Provide the (X, Y) coordinate of the cell's center where the given text is located.  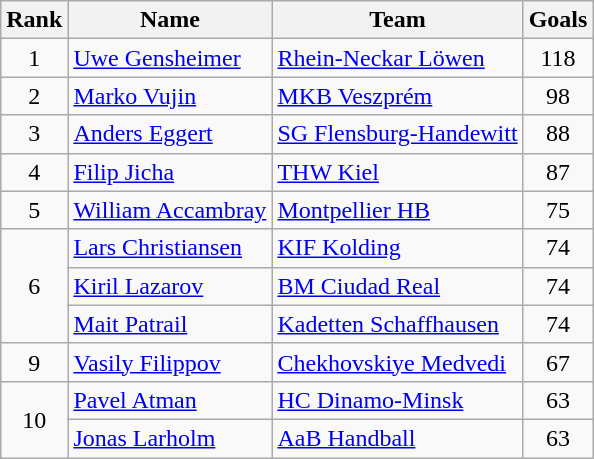
87 (558, 172)
Montpellier HB (398, 210)
Vasily Filippov (170, 362)
William Accambray (170, 210)
Jonas Larholm (170, 438)
Anders Eggert (170, 134)
88 (558, 134)
2 (34, 96)
Chekhovskiye Medvedi (398, 362)
MKB Veszprém (398, 96)
118 (558, 58)
98 (558, 96)
BM Ciudad Real (398, 286)
10 (34, 419)
Goals (558, 20)
Name (170, 20)
5 (34, 210)
4 (34, 172)
Pavel Atman (170, 400)
Lars Christiansen (170, 248)
9 (34, 362)
Rhein-Neckar Löwen (398, 58)
67 (558, 362)
1 (34, 58)
Marko Vujin (170, 96)
AaB Handball (398, 438)
Mait Patrail (170, 324)
6 (34, 286)
HC Dinamo-Minsk (398, 400)
Kadetten Schaffhausen (398, 324)
Team (398, 20)
75 (558, 210)
Filip Jicha (170, 172)
Kiril Lazarov (170, 286)
SG Flensburg-Handewitt (398, 134)
3 (34, 134)
Rank (34, 20)
Uwe Gensheimer (170, 58)
KIF Kolding (398, 248)
THW Kiel (398, 172)
